Find where the given text appears and provide that cell's center as [x, y] coordinate. 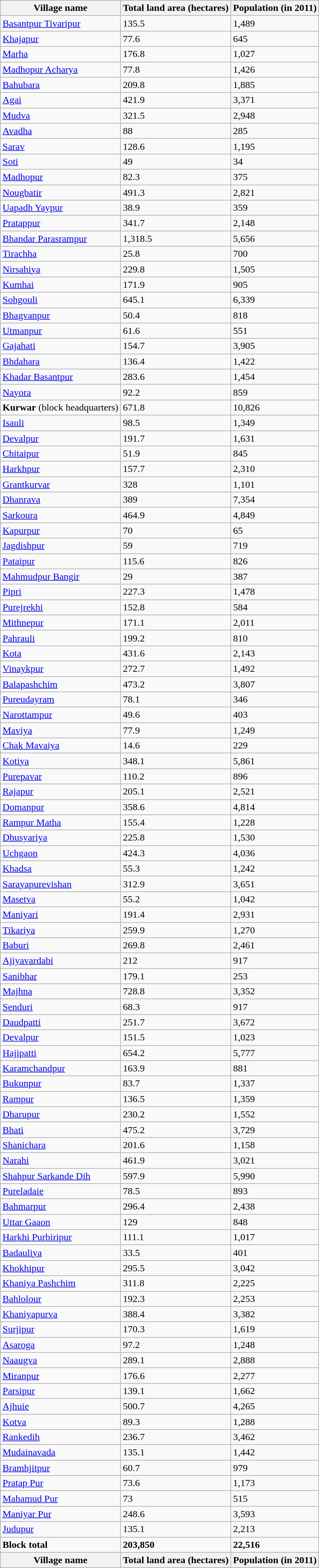
Khokhipur [61, 1268]
2,225 [275, 1283]
321.5 [175, 115]
269.8 [175, 945]
203,850 [175, 1545]
Hajipatti [61, 1053]
551 [275, 331]
3,672 [275, 1022]
346 [275, 700]
979 [275, 1468]
78.1 [175, 700]
136.5 [175, 1099]
1,454 [275, 377]
Purepavar [61, 776]
1,017 [275, 1237]
312.9 [175, 884]
1,337 [275, 1084]
Ajhuie [61, 1406]
Purejrekhi [61, 607]
Senduri [61, 1007]
Naaugva [61, 1360]
Ajiyavardabi [61, 961]
192.3 [175, 1299]
896 [275, 776]
859 [275, 392]
Uttar Gaaon [61, 1222]
388.4 [175, 1314]
236.7 [175, 1437]
285 [275, 131]
Domanpur [61, 807]
348.1 [175, 761]
3,593 [275, 1514]
3,462 [275, 1437]
Judupur [61, 1529]
Khadsa [61, 868]
155.4 [175, 822]
Harkhi Purbiripur [61, 1237]
431.6 [175, 653]
115.6 [175, 561]
359 [275, 208]
Bahmarpur [61, 1207]
1,023 [275, 1038]
83.7 [175, 1084]
171.1 [175, 623]
1,530 [275, 838]
1,426 [275, 69]
191.7 [175, 438]
Masetva [61, 899]
1,478 [275, 592]
154.7 [175, 346]
Utmanpur [61, 331]
205.1 [175, 792]
98.5 [175, 423]
65 [275, 530]
68.3 [175, 1007]
Shanichara [61, 1145]
671.8 [175, 407]
Majhna [61, 992]
Pureladaie [61, 1191]
230.2 [175, 1114]
311.8 [175, 1283]
Nougbatir [61, 193]
14.6 [175, 746]
82.3 [175, 177]
328 [175, 484]
Bhagvanpur [61, 315]
2,821 [275, 193]
Isauli [61, 423]
59 [175, 546]
645.1 [175, 300]
1,662 [275, 1391]
34 [275, 161]
Block total [61, 1545]
401 [275, 1253]
1,318.5 [175, 239]
77.6 [175, 39]
1,173 [275, 1483]
2,948 [275, 115]
Shahpur Sarkande Dih [61, 1176]
500.7 [175, 1406]
227.3 [175, 592]
Nayora [61, 392]
Tirachha [61, 254]
654.2 [175, 1053]
358.6 [175, 807]
51.9 [175, 454]
3,021 [275, 1160]
1,042 [275, 899]
3,905 [275, 346]
77.9 [175, 730]
2,888 [275, 1360]
209.8 [175, 85]
3,371 [275, 100]
1,249 [275, 730]
73 [175, 1499]
Kumhai [61, 285]
1,489 [275, 23]
341.7 [175, 223]
1,619 [275, 1329]
Pataipur [61, 561]
Dhanrava [61, 500]
1,195 [275, 146]
Mahmudpur Bangir [61, 576]
Surjipur [61, 1329]
Sarkoura [61, 515]
283.6 [175, 377]
Bahubara [61, 85]
Kotiya [61, 761]
176.6 [175, 1375]
Sarav [61, 146]
295.5 [175, 1268]
Mudainavada [61, 1453]
Baburi [61, 945]
129 [175, 1222]
25.8 [175, 254]
3,352 [275, 992]
389 [175, 500]
Maniyari [61, 914]
176.8 [175, 54]
3,807 [275, 684]
171.9 [175, 285]
Maviya [61, 730]
135.5 [175, 23]
Madhopur [61, 177]
29 [175, 576]
272.7 [175, 669]
55.2 [175, 899]
845 [275, 454]
515 [275, 1499]
475.2 [175, 1130]
191.4 [175, 914]
152.8 [175, 607]
Khadar Basantpur [61, 377]
1,270 [275, 930]
421.9 [175, 100]
50.4 [175, 315]
464.9 [175, 515]
89.3 [175, 1421]
61.6 [175, 331]
78.5 [175, 1191]
1,027 [275, 54]
5,861 [275, 761]
2,461 [275, 945]
70 [175, 530]
Uchgaon [61, 853]
55.3 [175, 868]
Maniyar Pur [61, 1514]
1,242 [275, 868]
Rajapur [61, 792]
Rankedih [61, 1437]
22,516 [275, 1545]
Bukunpur [61, 1084]
Agai [61, 100]
7,354 [275, 500]
Pureudayram [61, 700]
Pahrauli [61, 638]
289.1 [175, 1360]
97.2 [175, 1345]
33.5 [175, 1253]
1,101 [275, 484]
Parsipur [61, 1391]
10,826 [275, 407]
151.5 [175, 1038]
810 [275, 638]
Miranpur [61, 1375]
253 [275, 976]
Sohgouli [61, 300]
1,552 [275, 1114]
Sarayapurevishan [61, 884]
60.7 [175, 1468]
Khaniya Pashchim [61, 1283]
139.1 [175, 1391]
128.6 [175, 146]
893 [275, 1191]
49.6 [175, 715]
Khajapur [61, 39]
Asaroga [61, 1345]
Narottampur [61, 715]
Jagdishpur [61, 546]
Kotva [61, 1421]
4,265 [275, 1406]
1,359 [275, 1099]
199.2 [175, 638]
2,253 [275, 1299]
77.8 [175, 69]
Rampur [61, 1099]
110.2 [175, 776]
Harkhpur [61, 469]
491.3 [175, 193]
Kurwar (block headquarters) [61, 407]
1,158 [275, 1145]
2,213 [275, 1529]
1,288 [275, 1421]
700 [275, 254]
2,521 [275, 792]
645 [275, 39]
Basantpur Tivaripur [61, 23]
2,931 [275, 914]
Nirsahiya [61, 269]
818 [275, 315]
Marha [61, 54]
1,631 [275, 438]
3,729 [275, 1130]
212 [175, 961]
3,382 [275, 1314]
Narahi [61, 1160]
4,036 [275, 853]
Badauliya [61, 1253]
157.7 [175, 469]
3,042 [275, 1268]
461.9 [175, 1160]
Dhusyariya [61, 838]
387 [275, 576]
49 [175, 161]
Bahlolour [61, 1299]
473.2 [175, 684]
229.8 [175, 269]
597.9 [175, 1176]
1,885 [275, 85]
251.7 [175, 1022]
170.3 [175, 1329]
2,143 [275, 653]
163.9 [175, 1068]
Daudpatti [61, 1022]
3,651 [275, 884]
Bramhjitpur [61, 1468]
Avadha [61, 131]
259.9 [175, 930]
1,248 [275, 1345]
Pratappur [61, 223]
1,349 [275, 423]
Dharupur [61, 1114]
5,656 [275, 239]
905 [275, 285]
403 [275, 715]
229 [275, 746]
Chitaipur [61, 454]
1,505 [275, 269]
225.8 [175, 838]
Rampur Matha [61, 822]
826 [275, 561]
Soti [61, 161]
Mahamud Pur [61, 1499]
2,310 [275, 469]
92.2 [175, 392]
1,228 [275, 822]
248.6 [175, 1514]
Gajahati [61, 346]
Mudva [61, 115]
5,990 [275, 1176]
Balapashchim [61, 684]
Pipri [61, 592]
1,492 [275, 669]
Kota [61, 653]
5,777 [275, 1053]
Vinaykpur [61, 669]
6,339 [275, 300]
Bhdahara [61, 361]
4,849 [275, 515]
Chak Mavaiya [61, 746]
Tikariya [61, 930]
Bhati [61, 1130]
Madhopur Acharya [61, 69]
Khaniyapurva [61, 1314]
111.1 [175, 1237]
584 [275, 607]
848 [275, 1222]
424.3 [175, 853]
Kapurpur [61, 530]
Mithnepur [61, 623]
Uapadh Yaypur [61, 208]
201.6 [175, 1145]
Sanibhar [61, 976]
2,148 [275, 223]
881 [275, 1068]
2,277 [275, 1375]
4,814 [275, 807]
728.8 [175, 992]
179.1 [175, 976]
Karamchandpur [61, 1068]
Bhandar Parasrampur [61, 239]
375 [275, 177]
2,438 [275, 1207]
38.9 [175, 208]
1,422 [275, 361]
88 [175, 131]
719 [275, 546]
1,442 [275, 1453]
296.4 [175, 1207]
136.4 [175, 361]
73.6 [175, 1483]
Pratap Pur [61, 1483]
2,011 [275, 623]
Grantkurvar [61, 484]
